Search for the cell housing the specified text and yield its (X, Y) center coordinate. 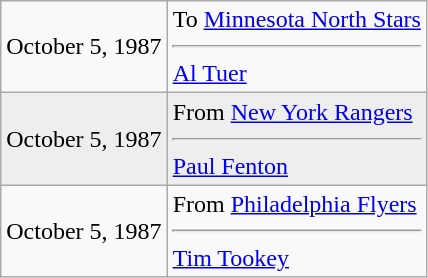
To Minnesota North StarsAl Tuer (296, 47)
From Philadelphia FlyersTim Tookey (296, 231)
From New York RangersPaul Fenton (296, 139)
